Capture the cell that displays the provided text and extract its (X, Y) central coordinate. 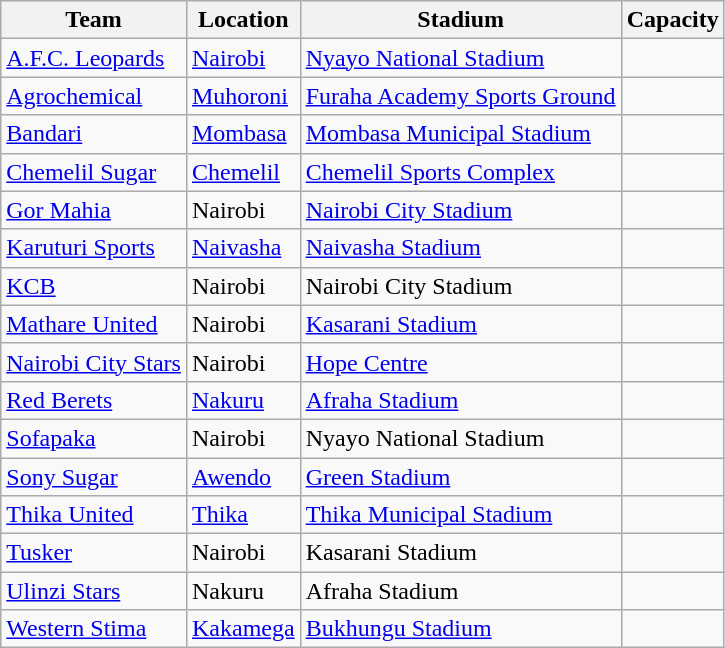
Capacity (672, 20)
Kakamega (243, 629)
Bukhungu Stadium (460, 629)
Chemelil (243, 172)
Muhoroni (243, 96)
Chemelil Sugar (94, 172)
Thika (243, 515)
Karuturi Sports (94, 248)
Furaha Academy Sports Ground (460, 96)
A.F.C. Leopards (94, 58)
Sony Sugar (94, 477)
Western Stima (94, 629)
Agrochemical (94, 96)
Location (243, 20)
Naivasha (243, 248)
Gor Mahia (94, 210)
Ulinzi Stars (94, 591)
Chemelil Sports Complex (460, 172)
Sofapaka (94, 438)
Awendo (243, 477)
Green Stadium (460, 477)
Mombasa Municipal Stadium (460, 134)
Team (94, 20)
Mombasa (243, 134)
Thika Municipal Stadium (460, 515)
Bandari (94, 134)
Naivasha Stadium (460, 248)
Mathare United (94, 324)
Hope Centre (460, 362)
KCB (94, 286)
Stadium (460, 20)
Thika United (94, 515)
Red Berets (94, 400)
Tusker (94, 553)
Nairobi City Stars (94, 362)
